Identify which cell holds the provided text, then report its [X, Y] central coordinate. 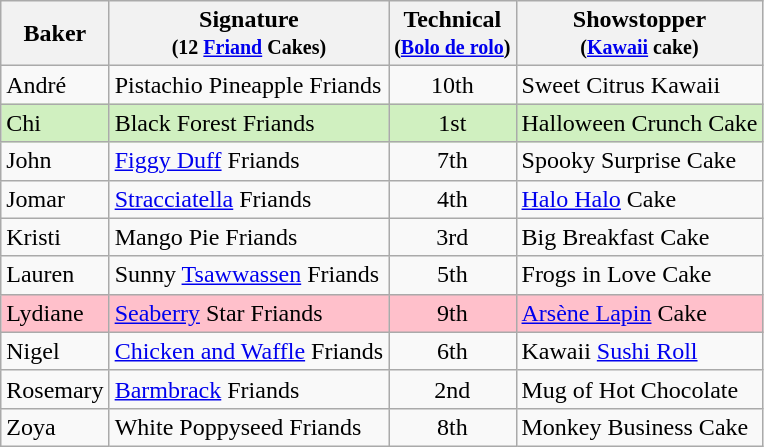
Kristi [55, 237]
Spooky Surprise Cake [640, 161]
Nigel [55, 351]
9th [452, 313]
3rd [452, 237]
Lauren [55, 275]
Figgy Duff Friands [249, 161]
8th [452, 427]
Jomar [55, 199]
5th [452, 275]
Signature(12 Friand Cakes) [249, 34]
Mug of Hot Chocolate [640, 389]
Pistachio Pineapple Friands [249, 85]
Lydiane [55, 313]
Rosemary [55, 389]
4th [452, 199]
Mango Pie Friands [249, 237]
Halloween Crunch Cake [640, 123]
Chicken and Waffle Friands [249, 351]
Zoya [55, 427]
7th [452, 161]
Technical(Bolo de rolo) [452, 34]
Stracciatella Friands [249, 199]
10th [452, 85]
Monkey Business Cake [640, 427]
Frogs in Love Cake [640, 275]
Black Forest Friands [249, 123]
Baker [55, 34]
Barmbrack Friands [249, 389]
John [55, 161]
Sweet Citrus Kawaii [640, 85]
6th [452, 351]
2nd [452, 389]
1st [452, 123]
André [55, 85]
Showstopper(Kawaii cake) [640, 34]
Sunny Tsawwassen Friands [249, 275]
Chi [55, 123]
White Poppyseed Friands [249, 427]
Halo Halo Cake [640, 199]
Arsène Lapin Cake [640, 313]
Big Breakfast Cake [640, 237]
Kawaii Sushi Roll [640, 351]
Seaberry Star Friands [249, 313]
